Extract the [x, y] coordinate from the center of the cell holding the provided text.  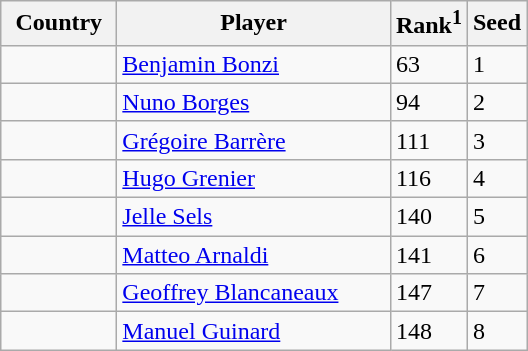
Matteo Arnaldi [254, 255]
Hugo Grenier [254, 178]
6 [496, 255]
141 [428, 255]
Country [59, 24]
94 [428, 102]
111 [428, 140]
Grégoire Barrère [254, 140]
Jelle Sels [254, 217]
63 [428, 64]
7 [496, 293]
Manuel Guinard [254, 331]
140 [428, 217]
5 [496, 217]
8 [496, 331]
148 [428, 331]
2 [496, 102]
Benjamin Bonzi [254, 64]
Player [254, 24]
116 [428, 178]
Rank1 [428, 24]
Nuno Borges [254, 102]
3 [496, 140]
147 [428, 293]
Seed [496, 24]
Geoffrey Blancaneaux [254, 293]
4 [496, 178]
1 [496, 64]
